Extract the [x, y] coordinate from the center of the cell holding the provided text.  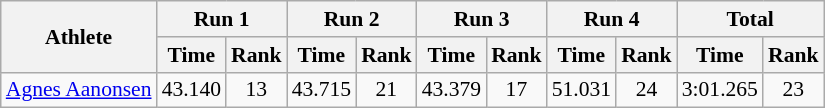
43.379 [452, 90]
Run 2 [352, 19]
21 [386, 90]
51.031 [582, 90]
Agnes Aanonsen [79, 90]
Run 1 [222, 19]
43.140 [192, 90]
Athlete [79, 36]
3:01.265 [720, 90]
17 [516, 90]
13 [256, 90]
23 [794, 90]
24 [646, 90]
Total [750, 19]
Run 4 [612, 19]
43.715 [322, 90]
Run 3 [482, 19]
